Return the (X, Y) coordinate for the center point of the cell that contains the specified text.  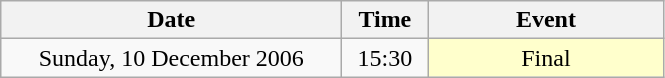
Event (546, 20)
Time (385, 20)
Sunday, 10 December 2006 (172, 58)
Date (172, 20)
Final (546, 58)
15:30 (385, 58)
